Provide the [X, Y] coordinate of the cell's center where the given text is located.  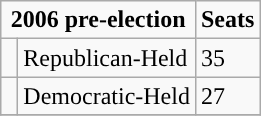
Democratic-Held [107, 96]
2006 pre-election [98, 20]
Republican-Held [107, 58]
Seats [227, 20]
35 [227, 58]
27 [227, 96]
